Identify which cell holds the provided text, then report its [x, y] central coordinate. 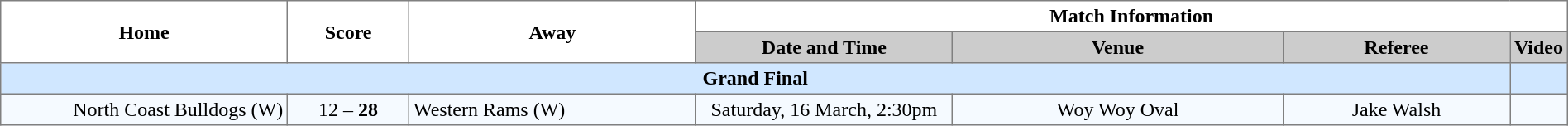
Away [552, 31]
Woy Woy Oval [1118, 109]
Saturday, 16 March, 2:30pm [824, 109]
Venue [1118, 47]
North Coast Bulldogs (W) [144, 109]
12 – 28 [347, 109]
Date and Time [824, 47]
Video [1539, 47]
Home [144, 31]
Match Information [1131, 17]
Grand Final [756, 79]
Referee [1396, 47]
Western Rams (W) [552, 109]
Score [347, 31]
Jake Walsh [1396, 109]
